For the text-containing cell, return its midpoint in [x, y] coordinate format. 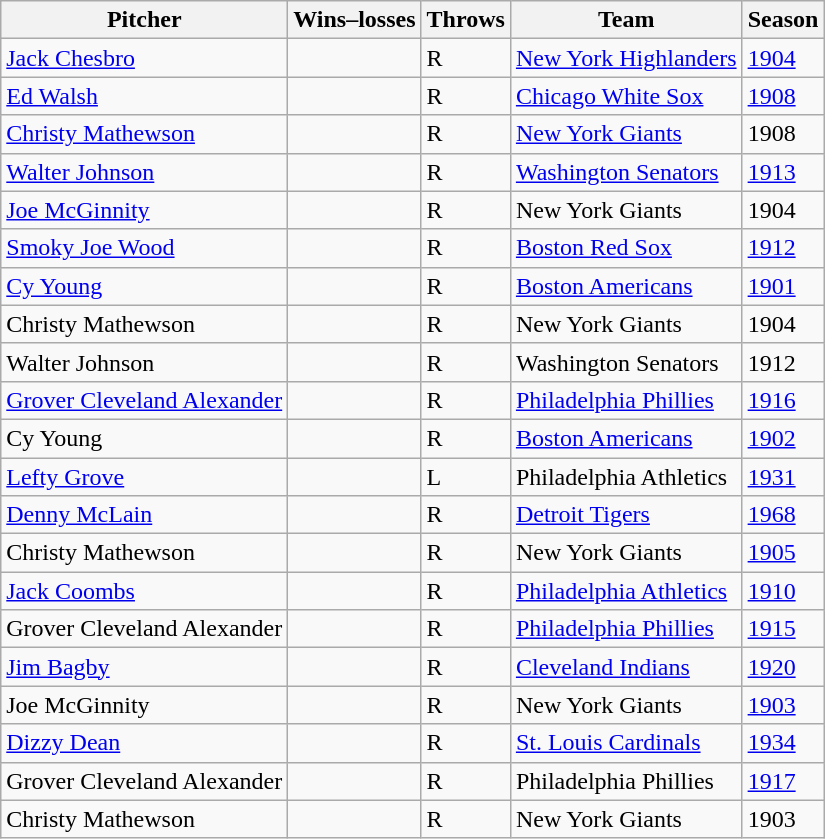
1968 [783, 515]
Throws [466, 20]
Jack Coombs [144, 591]
Wins–losses [354, 20]
1934 [783, 743]
1901 [783, 286]
Jack Chesbro [144, 58]
Lefty Grove [144, 477]
Ed Walsh [144, 96]
Smoky Joe Wood [144, 248]
Pitcher [144, 20]
1931 [783, 477]
1913 [783, 172]
St. Louis Cardinals [626, 743]
1916 [783, 400]
1905 [783, 553]
Jim Bagby [144, 667]
Team [626, 20]
Season [783, 20]
New York Highlanders [626, 58]
1902 [783, 438]
Denny McLain [144, 515]
1917 [783, 781]
Dizzy Dean [144, 743]
Cleveland Indians [626, 667]
1910 [783, 591]
Chicago White Sox [626, 96]
1915 [783, 629]
1920 [783, 667]
Boston Red Sox [626, 248]
Detroit Tigers [626, 515]
L [466, 477]
